Search for the cell housing the specified text and yield its [x, y] center coordinate. 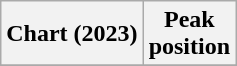
Peakposition [189, 34]
Chart (2023) [72, 34]
